Search for the cell housing the specified text and yield its [x, y] center coordinate. 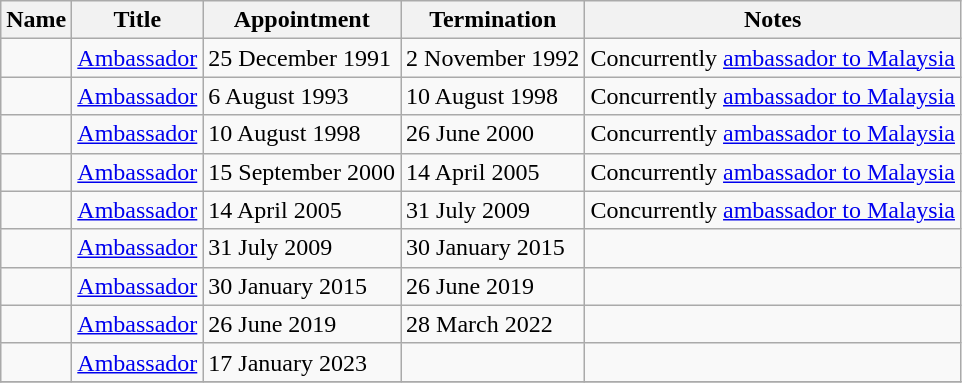
25 December 1991 [302, 58]
Name [36, 20]
15 September 2000 [302, 172]
Title [138, 20]
2 November 1992 [493, 58]
6 August 1993 [302, 96]
Appointment [302, 20]
28 March 2022 [493, 324]
17 January 2023 [302, 362]
26 June 2000 [493, 134]
Notes [773, 20]
Termination [493, 20]
